Provide the [X, Y] coordinate of the cell's center where the given text is located.  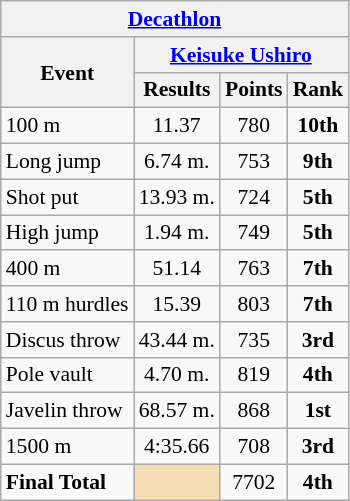
4:35.66 [177, 447]
803 [254, 304]
Decathlon [174, 19]
1500 m [68, 447]
1st [318, 411]
Discus throw [68, 340]
51.14 [177, 269]
6.74 m. [177, 162]
Javelin throw [68, 411]
819 [254, 375]
100 m [68, 126]
868 [254, 411]
708 [254, 447]
Keisuke Ushiro [242, 55]
Event [68, 72]
Pole vault [68, 375]
753 [254, 162]
15.39 [177, 304]
Shot put [68, 197]
9th [318, 162]
68.57 m. [177, 411]
Rank [318, 90]
400 m [68, 269]
Final Total [68, 482]
43.44 m. [177, 340]
13.93 m. [177, 197]
763 [254, 269]
749 [254, 233]
780 [254, 126]
735 [254, 340]
High jump [68, 233]
Long jump [68, 162]
7702 [254, 482]
1.94 m. [177, 233]
4.70 m. [177, 375]
724 [254, 197]
10th [318, 126]
110 m hurdles [68, 304]
11.37 [177, 126]
Points [254, 90]
Results [177, 90]
